Determine the (x, y) coordinate at the center of the cell enclosing the given text.  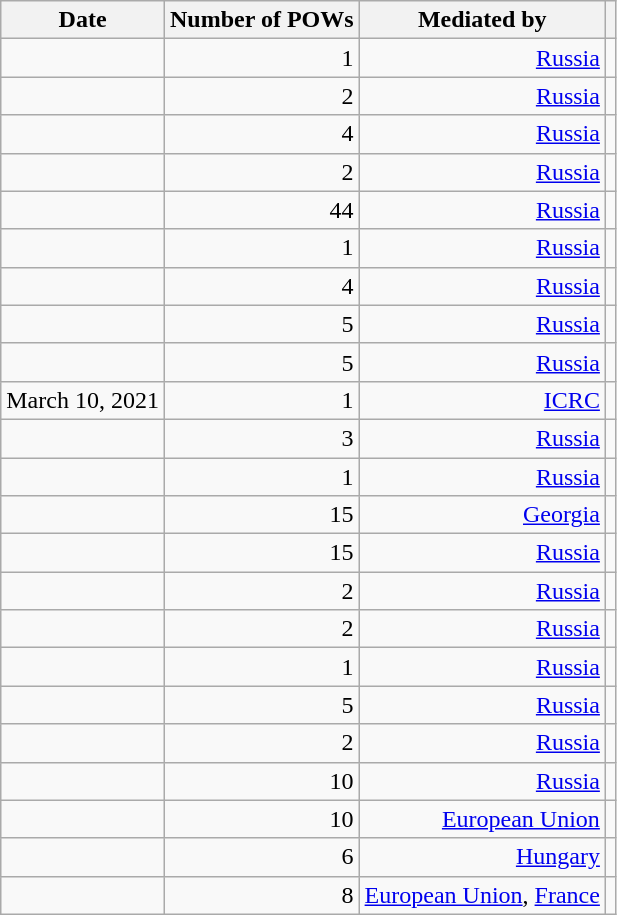
44 (262, 210)
Georgia (482, 515)
Hungary (482, 857)
March 10, 2021 (83, 400)
6 (262, 857)
Number of POWs (262, 20)
3 (262, 438)
Mediated by (482, 20)
8 (262, 895)
European Union (482, 819)
ICRC (482, 400)
European Union, France (482, 895)
Date (83, 20)
